Locate the cell with the specified text and output its [X, Y] center coordinate. 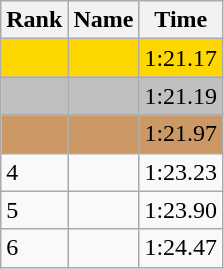
5 [34, 210]
Time [181, 20]
1:23.23 [181, 172]
1:23.90 [181, 210]
4 [34, 172]
1:21.17 [181, 58]
Rank [34, 20]
6 [34, 248]
1:24.47 [181, 248]
1:21.19 [181, 96]
Name [104, 20]
1:21.97 [181, 134]
